Detect which cell encompasses the target text, then output its (x, y) center coordinate. 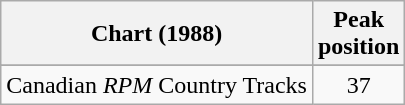
Canadian RPM Country Tracks (157, 85)
37 (358, 85)
Peakposition (358, 34)
Chart (1988) (157, 34)
